Return the [x, y] coordinate for the center point of the cell that contains the specified text.  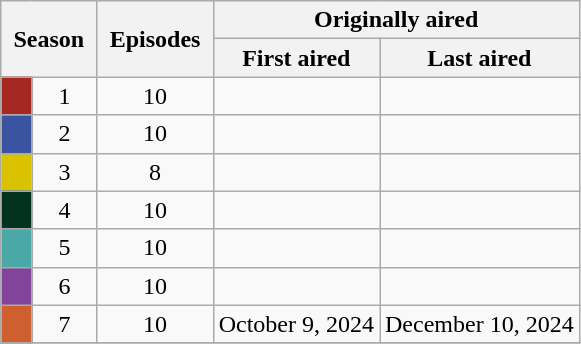
Season [49, 39]
5 [64, 248]
December 10, 2024 [480, 324]
2 [64, 134]
8 [155, 172]
6 [64, 286]
First aired [296, 58]
4 [64, 210]
Originally aired [396, 20]
Last aired [480, 58]
Episodes [155, 39]
7 [64, 324]
1 [64, 96]
3 [64, 172]
October 9, 2024 [296, 324]
